Pinpoint the cell where the given text exists, returning its [X, Y] midpoint coordinate. 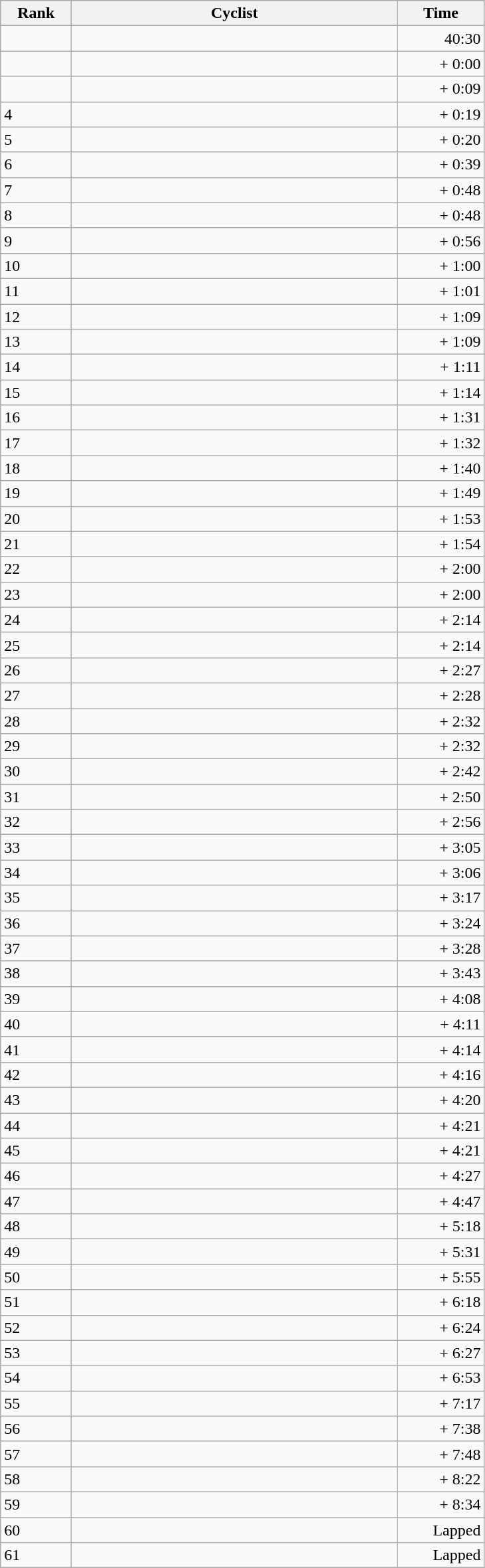
26 [36, 670]
+ 6:24 [441, 1328]
48 [36, 1227]
+ 3:28 [441, 948]
57 [36, 1454]
7 [36, 190]
+ 2:28 [441, 695]
20 [36, 519]
58 [36, 1479]
+ 3:17 [441, 898]
+ 1:40 [441, 468]
59 [36, 1504]
52 [36, 1328]
24 [36, 620]
+ 6:53 [441, 1378]
40:30 [441, 39]
30 [36, 772]
29 [36, 746]
+ 5:55 [441, 1277]
+ 7:17 [441, 1403]
+ 3:24 [441, 923]
28 [36, 721]
51 [36, 1302]
13 [36, 342]
47 [36, 1201]
15 [36, 392]
+ 0:39 [441, 165]
+ 4:14 [441, 1049]
22 [36, 569]
60 [36, 1529]
+ 3:06 [441, 873]
49 [36, 1252]
+ 2:56 [441, 822]
+ 6:27 [441, 1353]
+ 4:11 [441, 1024]
+ 2:50 [441, 797]
4 [36, 114]
36 [36, 923]
+ 1:01 [441, 291]
8 [36, 215]
+ 0:09 [441, 89]
19 [36, 493]
+ 4:08 [441, 999]
+ 0:19 [441, 114]
9 [36, 240]
+ 4:16 [441, 1075]
+ 0:56 [441, 240]
37 [36, 948]
+ 2:27 [441, 670]
+ 4:20 [441, 1100]
11 [36, 291]
+ 8:34 [441, 1504]
61 [36, 1555]
+ 1:54 [441, 544]
5 [36, 139]
27 [36, 695]
+ 1:14 [441, 392]
43 [36, 1100]
16 [36, 418]
+ 0:20 [441, 139]
6 [36, 165]
+ 5:31 [441, 1252]
53 [36, 1353]
+ 5:18 [441, 1227]
18 [36, 468]
25 [36, 645]
10 [36, 266]
+ 1:49 [441, 493]
39 [36, 999]
38 [36, 974]
23 [36, 594]
40 [36, 1024]
54 [36, 1378]
+ 1:31 [441, 418]
46 [36, 1176]
Cyclist [235, 13]
17 [36, 443]
34 [36, 873]
+ 7:48 [441, 1454]
+ 0:00 [441, 64]
56 [36, 1429]
55 [36, 1403]
+ 1:53 [441, 519]
Time [441, 13]
35 [36, 898]
+ 7:38 [441, 1429]
12 [36, 317]
45 [36, 1151]
+ 4:47 [441, 1201]
+ 1:00 [441, 266]
44 [36, 1126]
42 [36, 1075]
14 [36, 367]
+ 4:27 [441, 1176]
+ 8:22 [441, 1479]
+ 1:32 [441, 443]
+ 6:18 [441, 1302]
+ 2:42 [441, 772]
31 [36, 797]
50 [36, 1277]
Rank [36, 13]
+ 3:43 [441, 974]
41 [36, 1049]
32 [36, 822]
+ 3:05 [441, 847]
33 [36, 847]
21 [36, 544]
+ 1:11 [441, 367]
